Output the (x, y) coordinate of the center of the cell containing the given text.  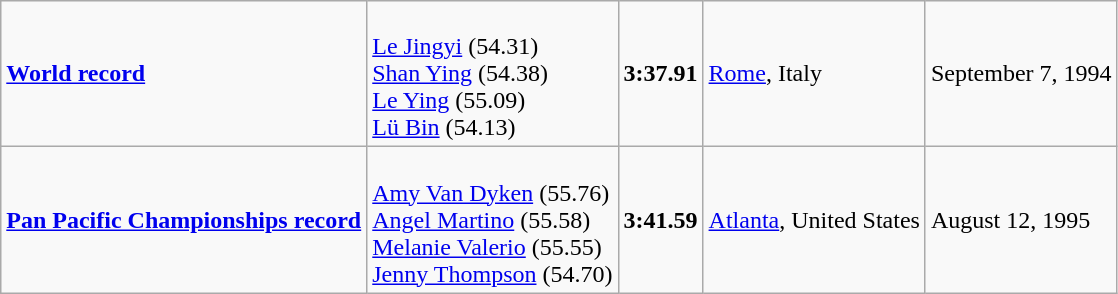
September 7, 1994 (1021, 74)
Rome, Italy (814, 74)
3:37.91 (660, 74)
Atlanta, United States (814, 220)
World record (184, 74)
August 12, 1995 (1021, 220)
Pan Pacific Championships record (184, 220)
Le Jingyi (54.31) Shan Ying (54.38)Le Ying (55.09)Lü Bin (54.13) (492, 74)
Amy Van Dyken (55.76) Angel Martino (55.58) Melanie Valerio (55.55) Jenny Thompson (54.70) (492, 220)
3:41.59 (660, 220)
